For the text-containing cell, return its midpoint in [X, Y] coordinate format. 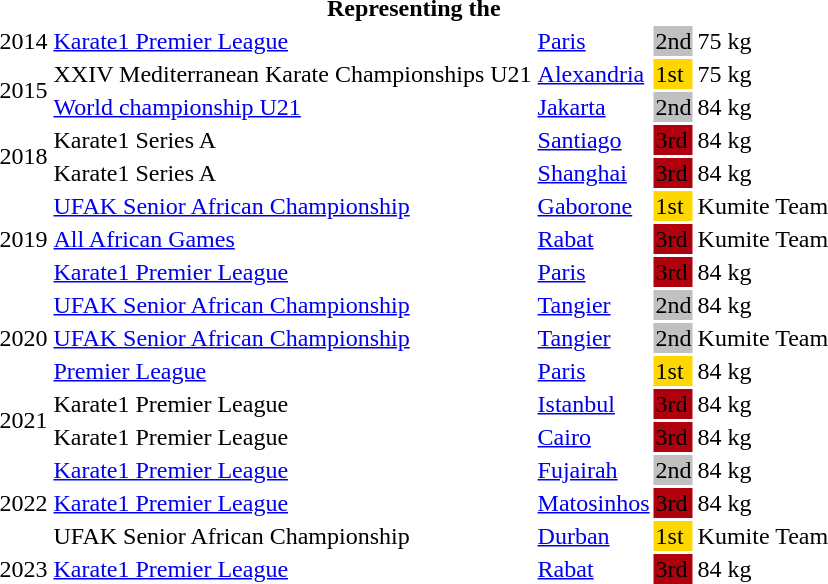
XXIV Mediterranean Karate Championships U21 [292, 74]
Alexandria [594, 74]
World championship U21 [292, 107]
Cairo [594, 437]
Istanbul [594, 404]
Shanghai [594, 173]
Jakarta [594, 107]
Fujairah [594, 470]
All African Games [292, 239]
Durban [594, 536]
Gaborone [594, 206]
Matosinhos [594, 503]
Santiago [594, 140]
Premier League [292, 371]
